From the cell containing the given text, extract its center point as [X, Y] coordinate. 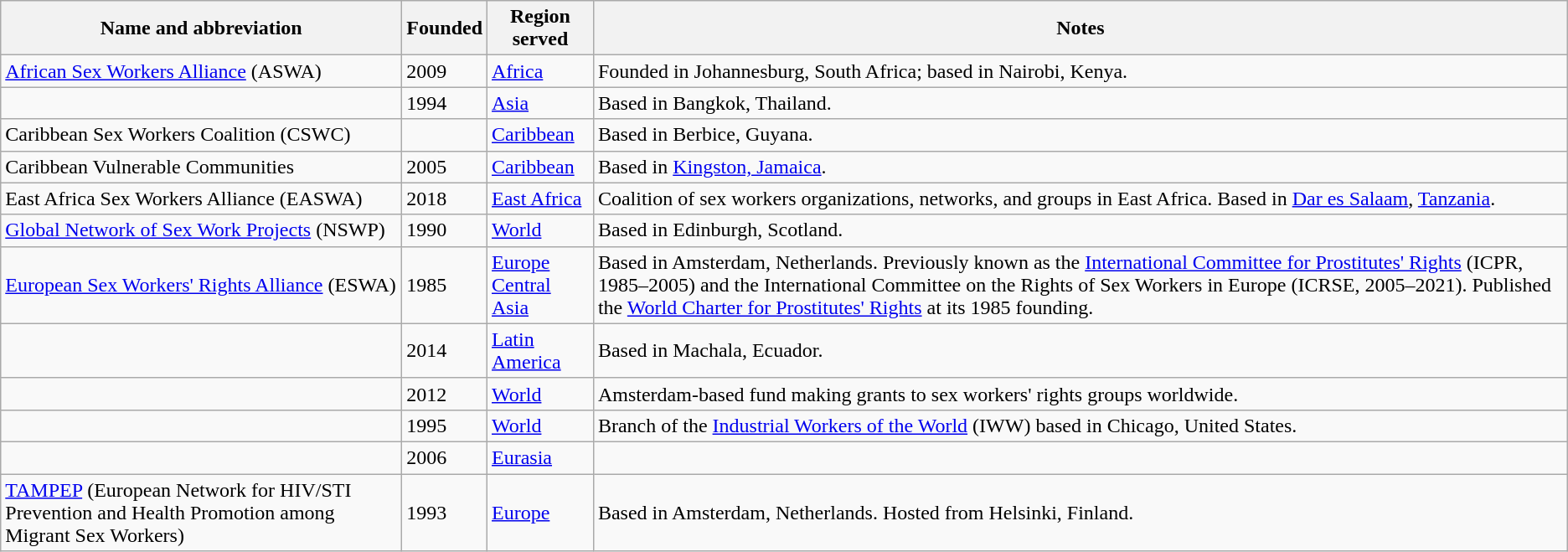
Asia [541, 103]
Based in Bangkok, Thailand. [1081, 103]
Based in Edinburgh, Scotland. [1081, 230]
East Africa [541, 199]
Eurasia [541, 457]
Based in Kingston, Jamaica. [1081, 167]
Founded [445, 28]
East Africa Sex Workers Alliance (EASWA) [201, 199]
2006 [445, 457]
Amsterdam-based fund making grants to sex workers' rights groups worldwide. [1081, 394]
Latin America [541, 350]
Region served [541, 28]
Branch of the Industrial Workers of the World (IWW) based in Chicago, United States. [1081, 426]
TAMPEP (European Network for HIV/STI Prevention and Health Promotion among Migrant Sex Workers) [201, 513]
1993 [445, 513]
Based in Berbice, Guyana. [1081, 135]
Africa [541, 71]
Founded in Johannesburg, South Africa; based in Nairobi, Kenya. [1081, 71]
Caribbean Sex Workers Coalition (CSWC) [201, 135]
Europe Central Asia [541, 285]
1994 [445, 103]
1995 [445, 426]
1985 [445, 285]
2012 [445, 394]
Coalition of sex workers organizations, networks, and groups in East Africa. Based in Dar es Salaam, Tanzania. [1081, 199]
African Sex Workers Alliance (ASWA) [201, 71]
2009 [445, 71]
2018 [445, 199]
Based in Amsterdam, Netherlands. Hosted from Helsinki, Finland. [1081, 513]
Notes [1081, 28]
2014 [445, 350]
1990 [445, 230]
Caribbean Vulnerable Communities [201, 167]
Europe [541, 513]
European Sex Workers' Rights Alliance (ESWA) [201, 285]
Name and abbreviation [201, 28]
Based in Machala, Ecuador. [1081, 350]
Global Network of Sex Work Projects (NSWP) [201, 230]
2005 [445, 167]
